Output the [x, y] coordinate of the center of the cell containing the given text.  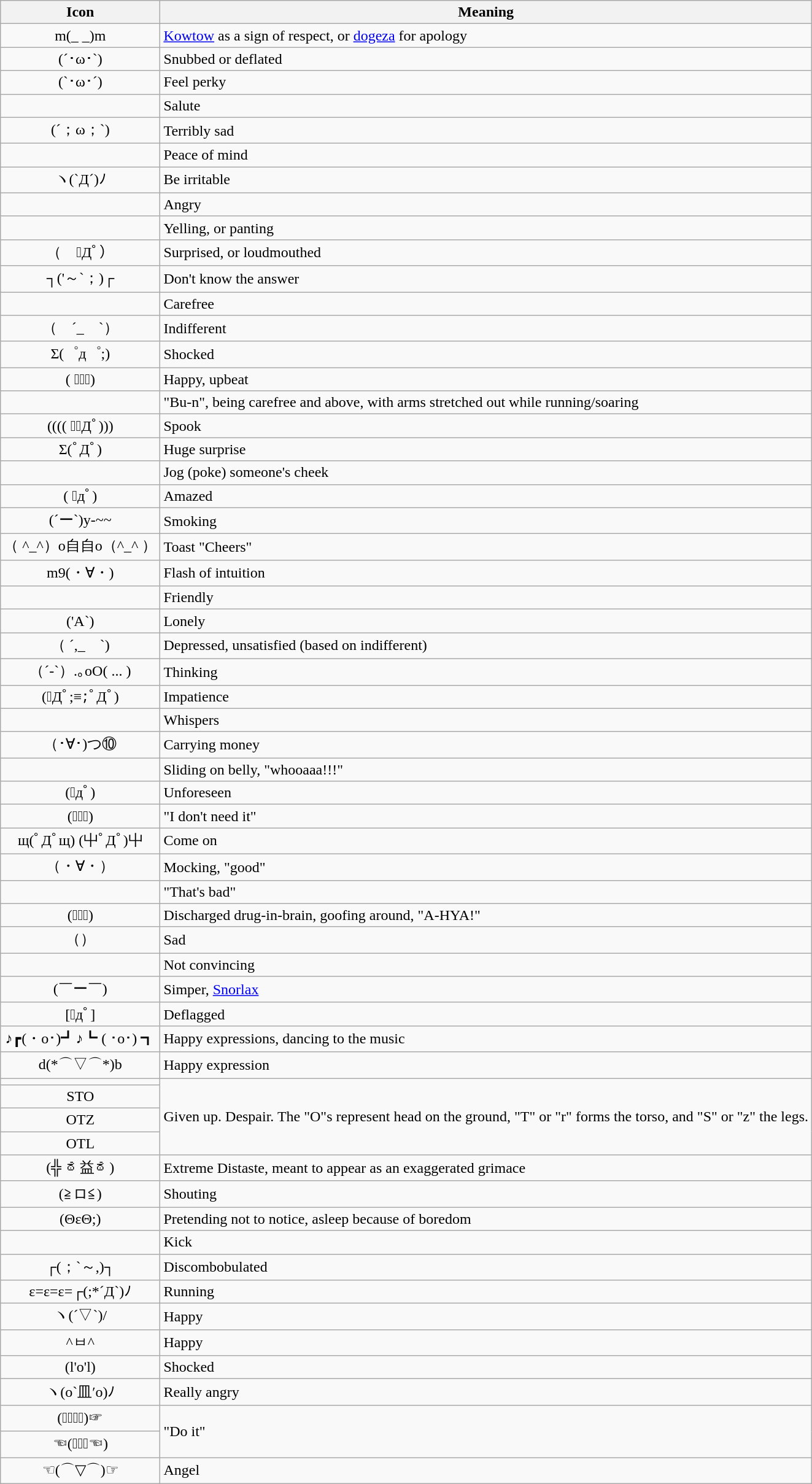
(ﾟ∀ﾟ) [80, 915]
(l'o'l) [80, 1367]
^ㅂ^ [80, 1343]
（´-`）.｡oO( ... ) [80, 671]
Unforeseen [486, 793]
OTL [80, 1143]
(´；ω；`) [80, 130]
Happy expression [486, 1065]
(ﾟдﾟ) [80, 793]
ε=ε=ε=┌(;*´Д`)ﾉ [80, 1292]
Come on [486, 841]
m9(・∀・) [80, 573]
[ﾟдﾟ] [80, 1014]
(ﾟ⊿ﾟ) [80, 816]
щ(ﾟДﾟщ) (屮ﾟДﾟ)屮 [80, 841]
Peace of mind [486, 155]
Don't know the answer [486, 279]
Sliding on belly, "whooaaa!!!" [486, 770]
Extreme Distaste, meant to appear as an exaggerated grimace [486, 1169]
（･∀･)つ⑩ [80, 745]
Huge surprise [486, 449]
Amazed [486, 496]
(´･ω･`) [80, 59]
┌(；`～,)┐ [80, 1267]
（ ´_ゝ`） [80, 329]
Discombobulated [486, 1267]
(ﾟДﾟ;≡;ﾟДﾟ) [80, 697]
(ΘεΘ;) [80, 1219]
ヽ(´▽`)/ [80, 1317]
Angry [486, 204]
Terribly sad [486, 130]
(`･ω･´) [80, 82]
(´ー`)y-~~ [80, 520]
Toast "Cheers" [486, 547]
Running [486, 1292]
┐('～`；)┌ [80, 279]
(￣ー￣) [80, 989]
Simper, Snorlax [486, 989]
Spook [486, 426]
Surprised, or loudmouthed [486, 253]
Carefree [486, 304]
（ ´,_ゝ`) [80, 646]
STO [80, 1097]
Sad [486, 940]
(☞ﾟヮﾟ)☞ [80, 1418]
Feel perky [486, 82]
（ ^_^）o自自o（^_^ ） [80, 547]
♪┏(・o･)┛♪┗ ( ･o･) ┓ [80, 1038]
Σ(゜д゜;) [80, 355]
Σ(ﾟДﾟ) [80, 449]
Yelling, or panting [486, 228]
ヽ(`Д´)ﾉ [80, 180]
Smoking [486, 520]
Flash of intuition [486, 573]
Indifferent [486, 329]
Happy, upbeat [486, 379]
Salute [486, 106]
Kowtow as a sign of respect, or dogeza for apology [486, 36]
Angel [486, 1470]
（ ﾟДﾟ） [80, 253]
"I don't need it" [486, 816]
Impatience [486, 697]
OTZ [80, 1120]
Pretending not to notice, asleep because of boredom [486, 1219]
Friendly [486, 598]
Deflagged [486, 1014]
Icon [80, 12]
（） [80, 940]
Meaning [486, 12]
Depressed, unsatisfied (based on indifferent) [486, 646]
Really angry [486, 1392]
Whispers [486, 720]
ヽ(o`皿′o)ﾉ [80, 1392]
Given up. Despair. The "O"s represent head on the ground, "T" or "r" forms the torso, and "S" or "z" the legs. [486, 1116]
☜(ﾟヮﾟ☜) [80, 1445]
Snubbed or deflated [486, 59]
Carrying money [486, 745]
d(*⌒▽⌒*)b [80, 1065]
('A`) [80, 621]
( ﾟдﾟ) [80, 496]
( ﾟヮﾟ) [80, 379]
☜(⌒▽⌒)☞ [80, 1470]
（・∀・） [80, 867]
Thinking [486, 671]
(≧ロ≦) [80, 1194]
(((( ；ﾟДﾟ))) [80, 426]
Shouting [486, 1194]
Happy expressions, dancing to the music [486, 1038]
Not convincing [486, 965]
m(_ _)m [80, 36]
Mocking, "good" [486, 867]
"Do it" [486, 1431]
"That's bad" [486, 892]
Kick [486, 1242]
Be irritable [486, 180]
(╬ ಠ益ಠ) [80, 1169]
"Bu-n", being carefree and above, with arms stretched out while running/soaring [486, 403]
Discharged drug-in-brain, goofing around, "A-HYA!" [486, 915]
Jog (poke) someone's cheek [486, 473]
Lonely [486, 621]
